Output the (x, y) coordinate of the center of the cell containing the given text.  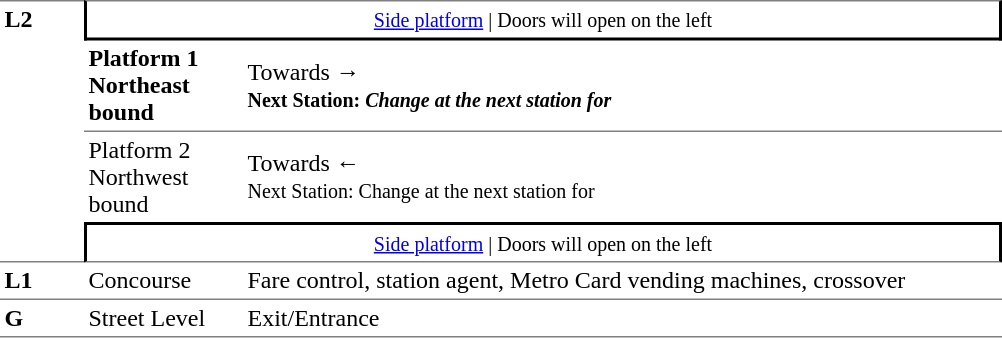
G (42, 318)
Platform 1Northeast bound (164, 86)
Towards ← Next Station: Change at the next station for (622, 177)
Towards → Next Station: Change at the next station for (622, 86)
Fare control, station agent, Metro Card vending machines, crossover (622, 280)
Platform 2Northwest bound (164, 177)
Concourse (164, 280)
Street Level (164, 318)
L2 (42, 131)
L1 (42, 280)
Exit/Entrance (622, 318)
